Capture the cell that displays the provided text and extract its (x, y) central coordinate. 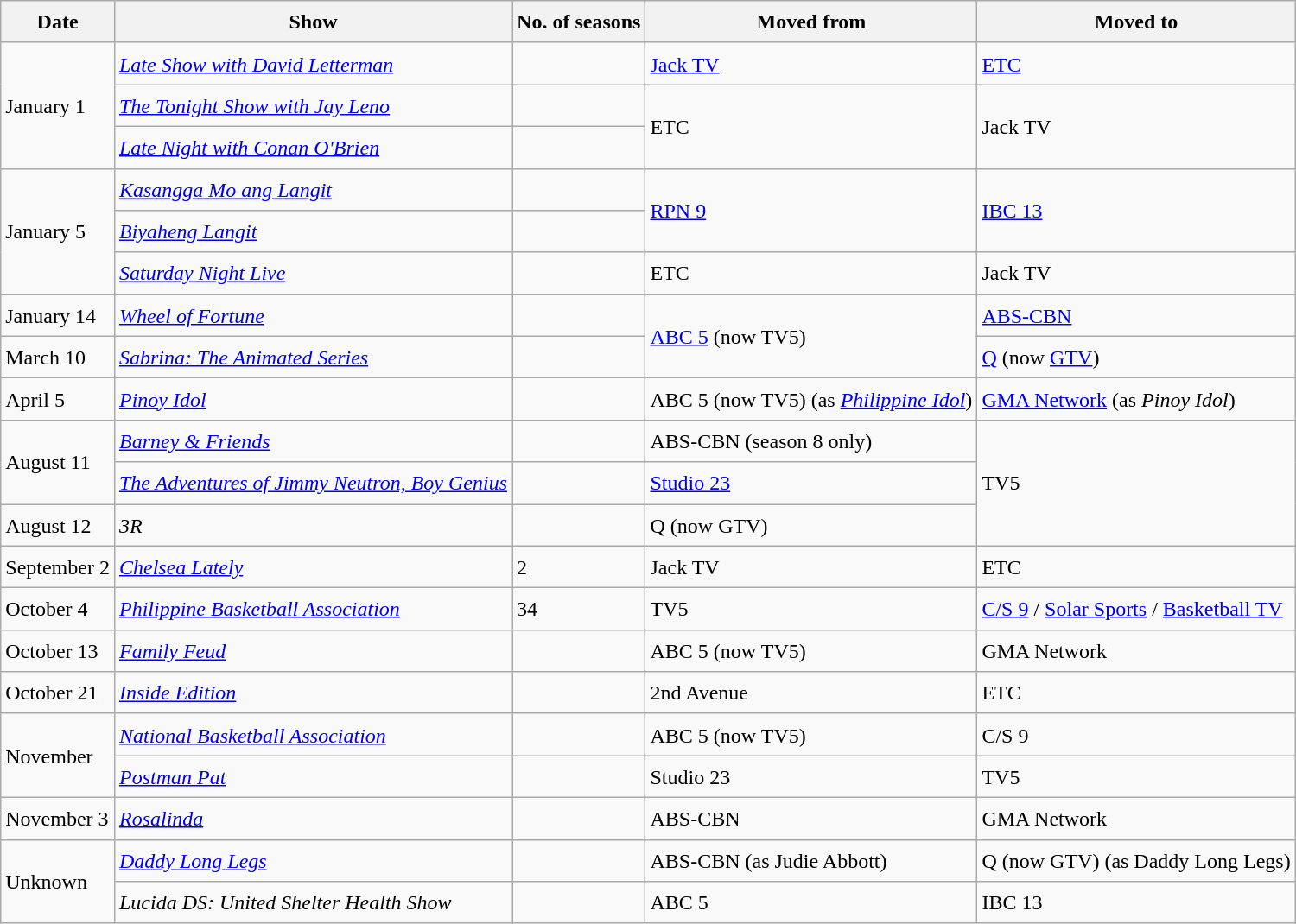
ABC 5 (now TV5) (as Philippine Idol) (811, 399)
Daddy Long Legs (313, 860)
April 5 (58, 399)
Family Feud (313, 651)
August 11 (58, 461)
Philippine Basketball Association (313, 610)
Biyaheng Langit (313, 231)
Date (58, 22)
November 3 (58, 819)
January 1 (58, 105)
RPN 9 (811, 211)
Postman Pat (313, 777)
2 (579, 566)
January 5 (58, 231)
Sabrina: The Animated Series (313, 358)
October 13 (58, 651)
Inside Edition (313, 693)
ABS-CBN (season 8 only) (811, 440)
January 14 (58, 316)
October 4 (58, 610)
September 2 (58, 566)
34 (579, 610)
ABS-CBN (as Judie Abbott) (811, 860)
3R (313, 525)
August 12 (58, 525)
Wheel of Fortune (313, 316)
March 10 (58, 358)
Show (313, 22)
2nd Avenue (811, 693)
GMA Network (as Pinoy Idol) (1136, 399)
The Adventures of Jimmy Neutron, Boy Genius (313, 484)
C/S 9 / Solar Sports / Basketball TV (1136, 610)
Chelsea Lately (313, 566)
Lucida DS: United Shelter Health Show (313, 903)
Kasangga Mo ang Langit (313, 190)
Late Night with Conan O'Brien (313, 147)
Moved from (811, 22)
Pinoy Idol (313, 399)
C/S 9 (1136, 734)
October 21 (58, 693)
Q (now GTV) (as Daddy Long Legs) (1136, 860)
National Basketball Association (313, 734)
Rosalinda (313, 819)
No. of seasons (579, 22)
November (58, 755)
Saturday Night Live (313, 273)
Barney & Friends (313, 440)
Late Show with David Letterman (313, 64)
The Tonight Show with Jay Leno (313, 105)
Moved to (1136, 22)
ABC 5 (811, 903)
Unknown (58, 881)
